Search for the cell housing the specified text and yield its [X, Y] center coordinate. 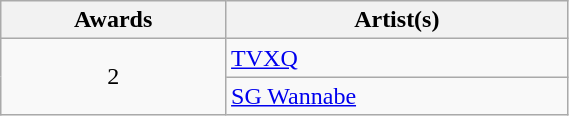
SG Wannabe [397, 96]
TVXQ [397, 58]
Awards [114, 20]
2 [114, 77]
Artist(s) [397, 20]
